Detect which cell encompasses the target text, then output its [x, y] center coordinate. 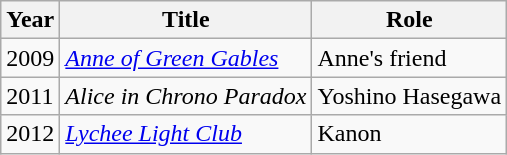
Alice in Chrono Paradox [186, 96]
Lychee Light Club [186, 134]
2011 [30, 96]
2009 [30, 58]
2012 [30, 134]
Role [410, 20]
Anne's friend [410, 58]
Year [30, 20]
Anne of Green Gables [186, 58]
Yoshino Hasegawa [410, 96]
Kanon [410, 134]
Title [186, 20]
